Locate the cell with the specified text and output its [x, y] center coordinate. 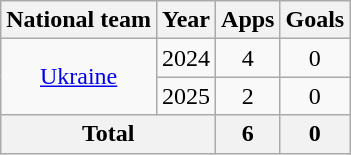
Ukraine [79, 77]
2 [248, 96]
6 [248, 134]
Total [108, 134]
2025 [186, 96]
National team [79, 20]
Apps [248, 20]
Goals [315, 20]
Year [186, 20]
4 [248, 58]
2024 [186, 58]
